Return the [x, y] coordinate for the center point of the cell that contains the specified text.  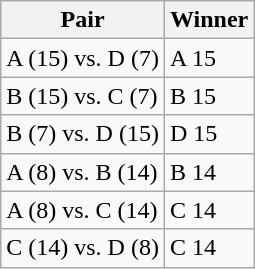
D 15 [208, 134]
A 15 [208, 58]
A (15) vs. D (7) [83, 58]
B 15 [208, 96]
A (8) vs. C (14) [83, 210]
Winner [208, 20]
Pair [83, 20]
B 14 [208, 172]
A (8) vs. B (14) [83, 172]
B (15) vs. C (7) [83, 96]
B (7) vs. D (15) [83, 134]
C (14) vs. D (8) [83, 248]
